Find where the given text appears and provide that cell's center as (x, y) coordinate. 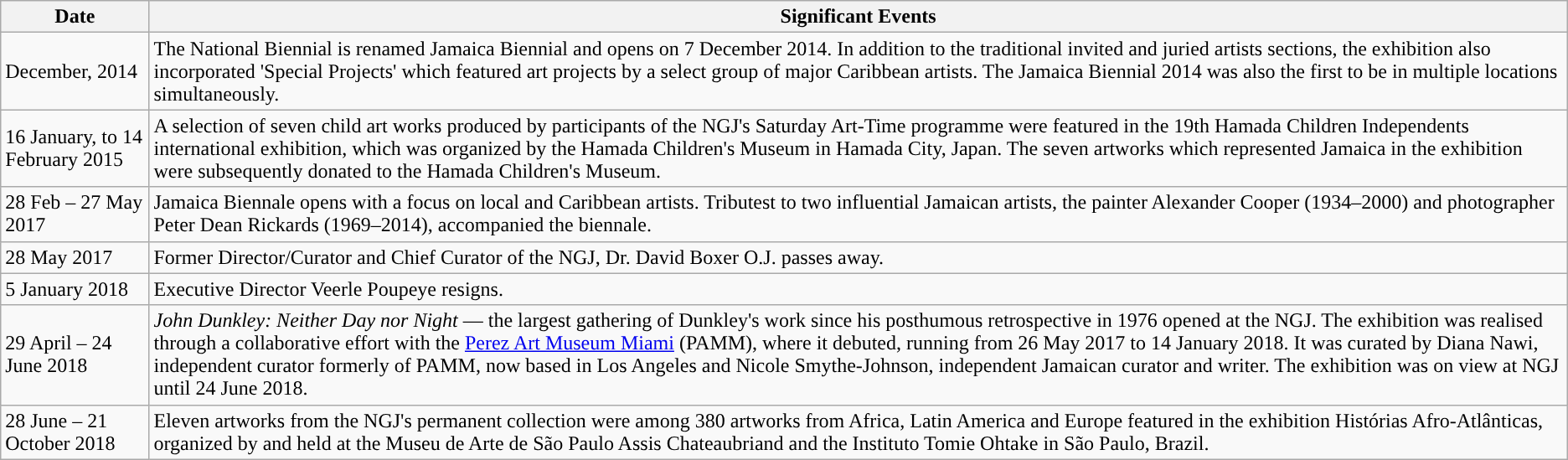
29 April – 24 June 2018 (75, 355)
28 June – 21 October 2018 (75, 432)
Former Director/Curator and Chief Curator of the NGJ, Dr. David Boxer O.J. passes away. (858, 257)
16 January, to 14 February 2015 (75, 148)
December, 2014 (75, 71)
Significant Events (858, 17)
Executive Director Veerle Poupeye resigns. (858, 289)
Date (75, 17)
28 May 2017 (75, 257)
28 Feb – 27 May 2017 (75, 214)
5 January 2018 (75, 289)
